Locate the cell with the specified text and output its (x, y) center coordinate. 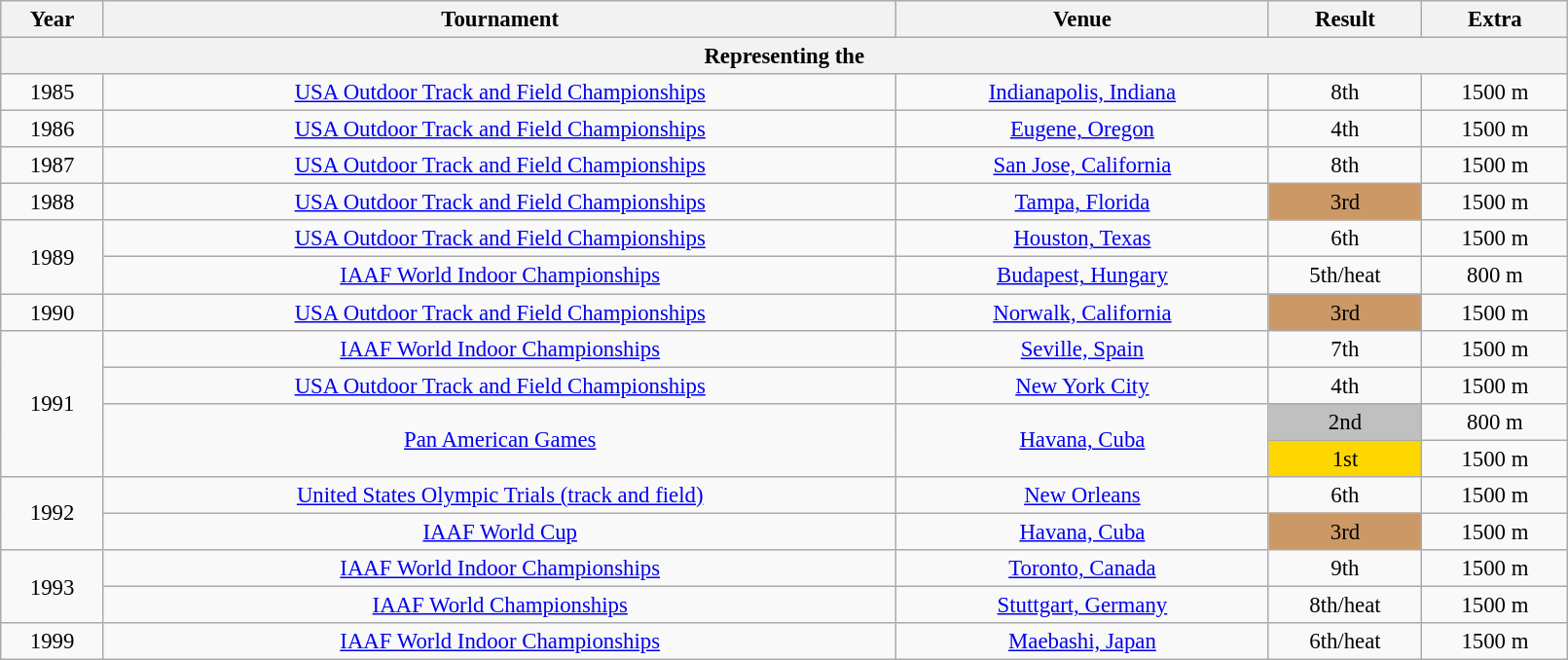
Tournament (499, 19)
7th (1345, 348)
Result (1345, 19)
5th/heat (1345, 275)
8th/heat (1345, 605)
Indianapolis, Indiana (1082, 92)
1986 (53, 129)
Venue (1082, 19)
Seville, Spain (1082, 348)
6th/heat (1345, 642)
1988 (53, 202)
San Jose, California (1082, 165)
Pan American Games (499, 440)
Houston, Texas (1082, 238)
1985 (53, 92)
United States Olympic Trials (track and field) (499, 495)
1993 (53, 586)
Extra (1495, 19)
IAAF World Championships (499, 605)
1989 (53, 257)
Norwalk, California (1082, 312)
Eugene, Oregon (1082, 129)
Budapest, Hungary (1082, 275)
1999 (53, 642)
New York City (1082, 385)
2nd (1345, 422)
1991 (53, 403)
1992 (53, 514)
1st (1345, 458)
Representing the (784, 56)
Maebashi, Japan (1082, 642)
Toronto, Canada (1082, 568)
Tampa, Florida (1082, 202)
1990 (53, 312)
IAAF World Cup (499, 532)
1987 (53, 165)
Stuttgart, Germany (1082, 605)
9th (1345, 568)
Year (53, 19)
New Orleans (1082, 495)
